Identify which cell holds the provided text, then report its [X, Y] central coordinate. 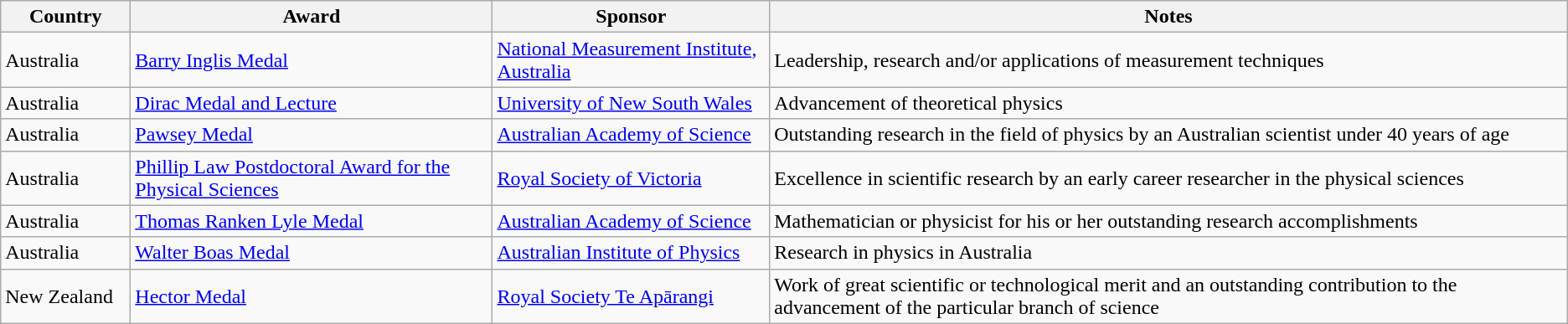
New Zealand [65, 296]
Royal Society Te Apārangi [632, 296]
Sponsor [632, 17]
National Measurement Institute, Australia [632, 60]
Thomas Ranken Lyle Medal [312, 221]
Dirac Medal and Lecture [312, 103]
Walter Boas Medal [312, 253]
Australian Institute of Physics [632, 253]
Outstanding research in the field of physics by an Australian scientist under 40 years of age [1169, 135]
Excellence in scientific research by an early career researcher in the physical sciences [1169, 177]
Advancement of theoretical physics [1169, 103]
Award [312, 17]
Work of great scientific or technological merit and an outstanding contribution to the advancement of the particular branch of science [1169, 296]
Hector Medal [312, 296]
University of New South Wales [632, 103]
Royal Society of Victoria [632, 177]
Mathematician or physicist for his or her outstanding research accomplishments [1169, 221]
Barry Inglis Medal [312, 60]
Research in physics in Australia [1169, 253]
Pawsey Medal [312, 135]
Notes [1169, 17]
Country [65, 17]
Leadership, research and/or applications of measurement techniques [1169, 60]
Phillip Law Postdoctoral Award for the Physical Sciences [312, 177]
